Scan for the cell matching the given text and deliver its (x, y) coordinate at center. 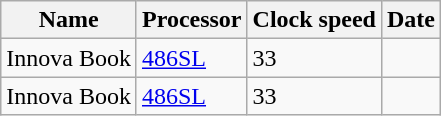
Date (410, 20)
Name (69, 20)
Clock speed (314, 20)
Processor (192, 20)
